Identify which cell holds the provided text, then report its (X, Y) central coordinate. 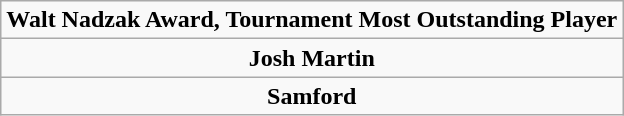
Josh Martin (312, 58)
Walt Nadzak Award, Tournament Most Outstanding Player (312, 20)
Samford (312, 96)
